From the cell containing the given text, extract its center point as [X, Y] coordinate. 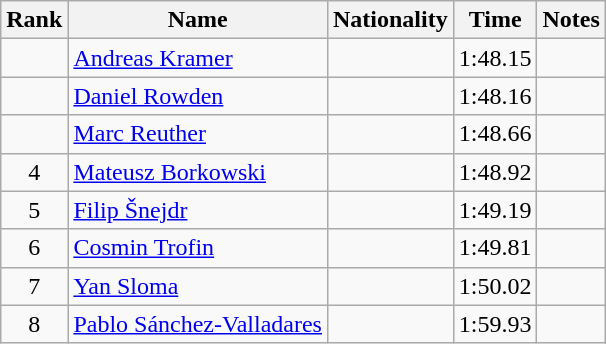
1:50.02 [495, 286]
1:48.16 [495, 96]
Nationality [390, 20]
6 [34, 248]
1:48.66 [495, 134]
Mateusz Borkowski [198, 172]
Yan Sloma [198, 286]
Cosmin Trofin [198, 248]
Notes [571, 20]
4 [34, 172]
Andreas Kramer [198, 58]
8 [34, 324]
Name [198, 20]
Pablo Sánchez-Valladares [198, 324]
7 [34, 286]
Daniel Rowden [198, 96]
5 [34, 210]
Marc Reuther [198, 134]
1:49.19 [495, 210]
1:49.81 [495, 248]
Filip Šnejdr [198, 210]
1:48.92 [495, 172]
Rank [34, 20]
Time [495, 20]
1:59.93 [495, 324]
1:48.15 [495, 58]
